Find where the given text appears and provide that cell's center as [x, y] coordinate. 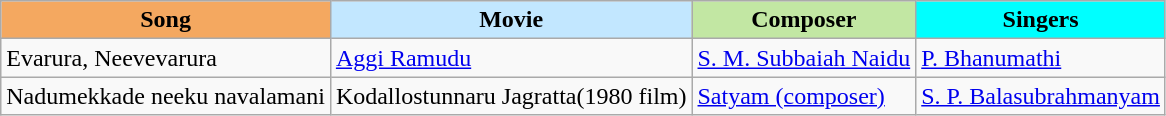
Aggi Ramudu [511, 58]
S. M. Subbaiah Naidu [804, 58]
Satyam (composer) [804, 96]
Song [166, 20]
Nadumekkade neeku navalamani [166, 96]
Evarura, Neevevarura [166, 58]
P. Bhanumathi [1041, 58]
Singers [1041, 20]
Kodallostunnaru Jagratta(1980 film) [511, 96]
Composer [804, 20]
S. P. Balasubrahmanyam [1041, 96]
Movie [511, 20]
